Output the [X, Y] coordinate of the center of the cell containing the given text.  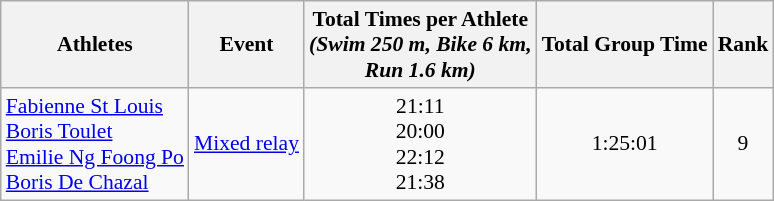
Total Times per Athlete (Swim 250 m, Bike 6 km, Run 1.6 km) [420, 44]
Rank [744, 44]
Total Group Time [625, 44]
1:25:01 [625, 144]
Event [246, 44]
Mixed relay [246, 144]
Fabienne St LouisBoris TouletEmilie Ng Foong PoBoris De Chazal [95, 144]
9 [744, 144]
21:1120:0022:1221:38 [420, 144]
Athletes [95, 44]
